Determine the [X, Y] coordinate at the center of the cell enclosing the given text.  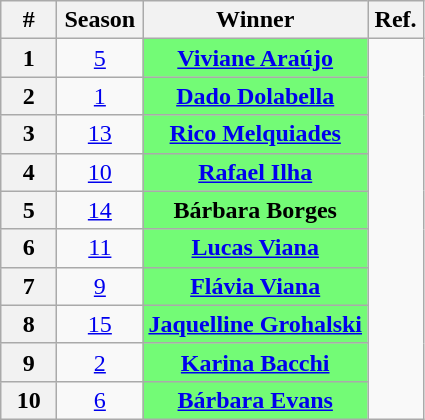
15 [100, 324]
14 [100, 210]
4 [29, 172]
11 [100, 248]
13 [100, 134]
Viviane Araújo [256, 58]
Season [100, 20]
Karina Bacchi [256, 362]
Winner [256, 20]
Bárbara Evans [256, 400]
Lucas Viana [256, 248]
# [29, 20]
Bárbara Borges [256, 210]
8 [29, 324]
Ref. [396, 20]
Rico Melquiades [256, 134]
Dado Dolabella [256, 96]
Flávia Viana [256, 286]
Rafael Ilha [256, 172]
3 [29, 134]
7 [29, 286]
Jaquelline Grohalski [256, 324]
